Return (x, y) of the center of cell containing provided text 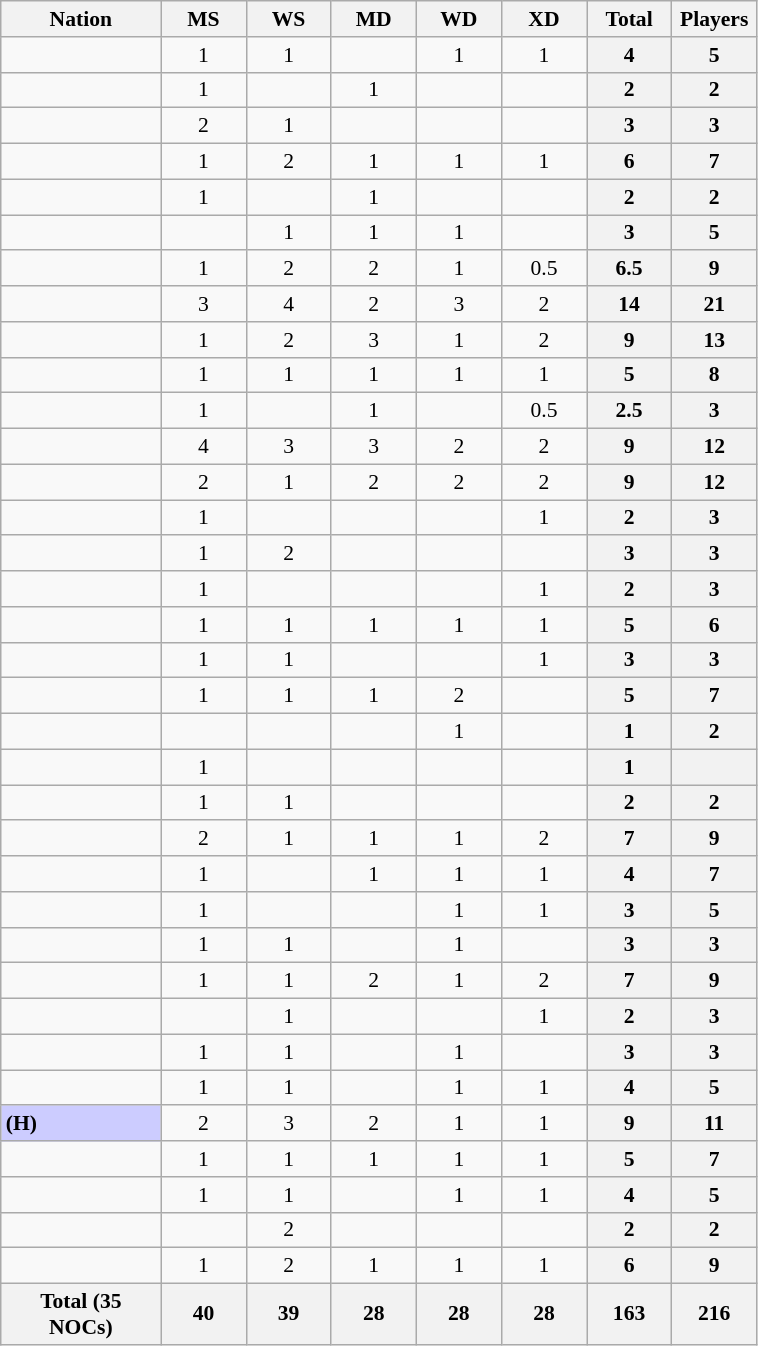
40 (204, 1314)
MD (374, 19)
14 (628, 304)
WD (458, 19)
MS (204, 19)
(H) (81, 1124)
Total (35 NOCs) (81, 1314)
XD (544, 19)
6.5 (628, 269)
Players (714, 19)
2.5 (628, 411)
Total (628, 19)
13 (714, 340)
8 (714, 375)
WS (288, 19)
21 (714, 304)
39 (288, 1314)
163 (628, 1314)
216 (714, 1314)
Nation (81, 19)
11 (714, 1124)
